Identify which cell holds the provided text, then report its [x, y] central coordinate. 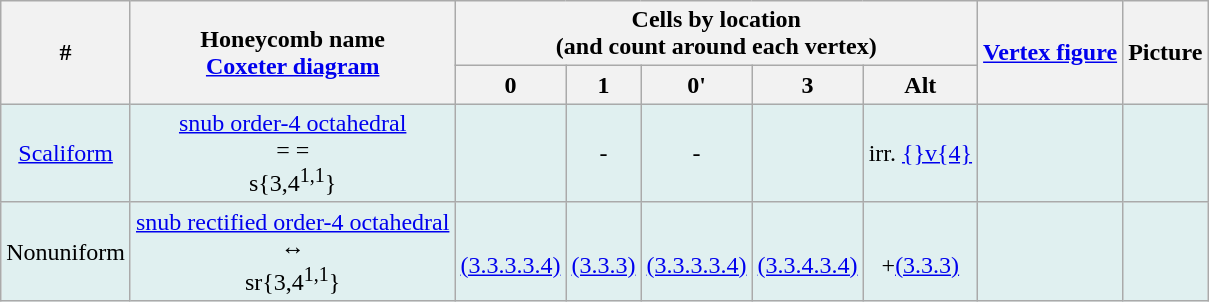
Picture [1166, 52]
Vertex figure [1050, 52]
0' [696, 85]
1 [604, 85]
# [66, 52]
irr. {}v{4} [920, 154]
Cells by location(and count around each vertex) [716, 34]
snub order-4 octahedral = = s{3,41,1} [292, 154]
snub rectified order-4 octahedral ↔ sr{3,41,1} [292, 252]
3 [808, 85]
Nonuniform [66, 252]
+(3.3.3) [920, 252]
(3.3.4.3.4) [808, 252]
Honeycomb nameCoxeter diagram [292, 52]
0 [510, 85]
Scaliform [66, 154]
Alt [920, 85]
(3.3.3) [604, 252]
